Output the [x, y] coordinate of the center of the cell containing the given text.  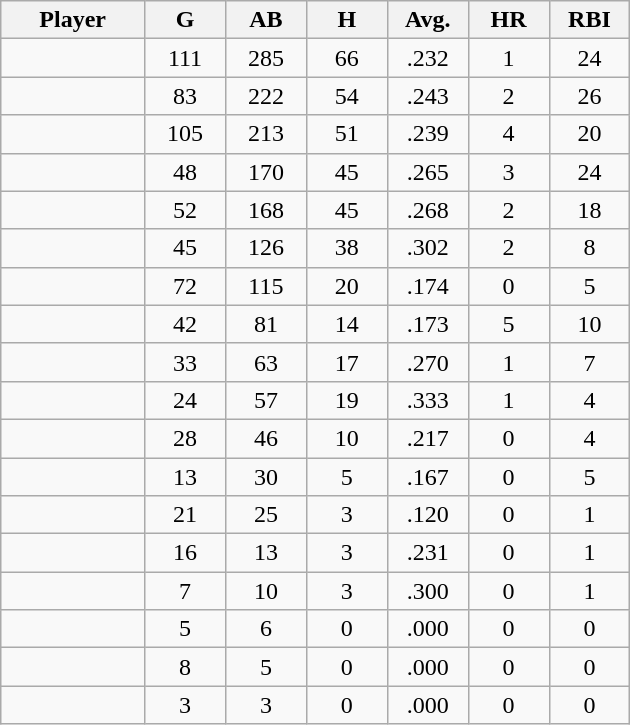
48 [186, 172]
.173 [428, 324]
25 [266, 515]
Avg. [428, 20]
Player [73, 20]
AB [266, 20]
19 [346, 400]
33 [186, 362]
30 [266, 477]
.300 [428, 591]
14 [346, 324]
.302 [428, 248]
72 [186, 286]
.217 [428, 438]
.333 [428, 400]
46 [266, 438]
26 [590, 96]
57 [266, 400]
6 [266, 629]
G [186, 20]
.232 [428, 58]
168 [266, 210]
105 [186, 134]
.239 [428, 134]
83 [186, 96]
.268 [428, 210]
126 [266, 248]
.270 [428, 362]
52 [186, 210]
17 [346, 362]
HR [508, 20]
.120 [428, 515]
.231 [428, 553]
28 [186, 438]
.243 [428, 96]
.167 [428, 477]
21 [186, 515]
38 [346, 248]
81 [266, 324]
63 [266, 362]
.174 [428, 286]
285 [266, 58]
213 [266, 134]
42 [186, 324]
51 [346, 134]
222 [266, 96]
.265 [428, 172]
115 [266, 286]
18 [590, 210]
RBI [590, 20]
H [346, 20]
170 [266, 172]
111 [186, 58]
66 [346, 58]
54 [346, 96]
16 [186, 553]
